Locate the cell with the specified text and output its [X, Y] center coordinate. 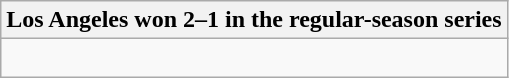
Los Angeles won 2–1 in the regular-season series [254, 20]
